Find where the given text appears and provide that cell's center as (X, Y) coordinate. 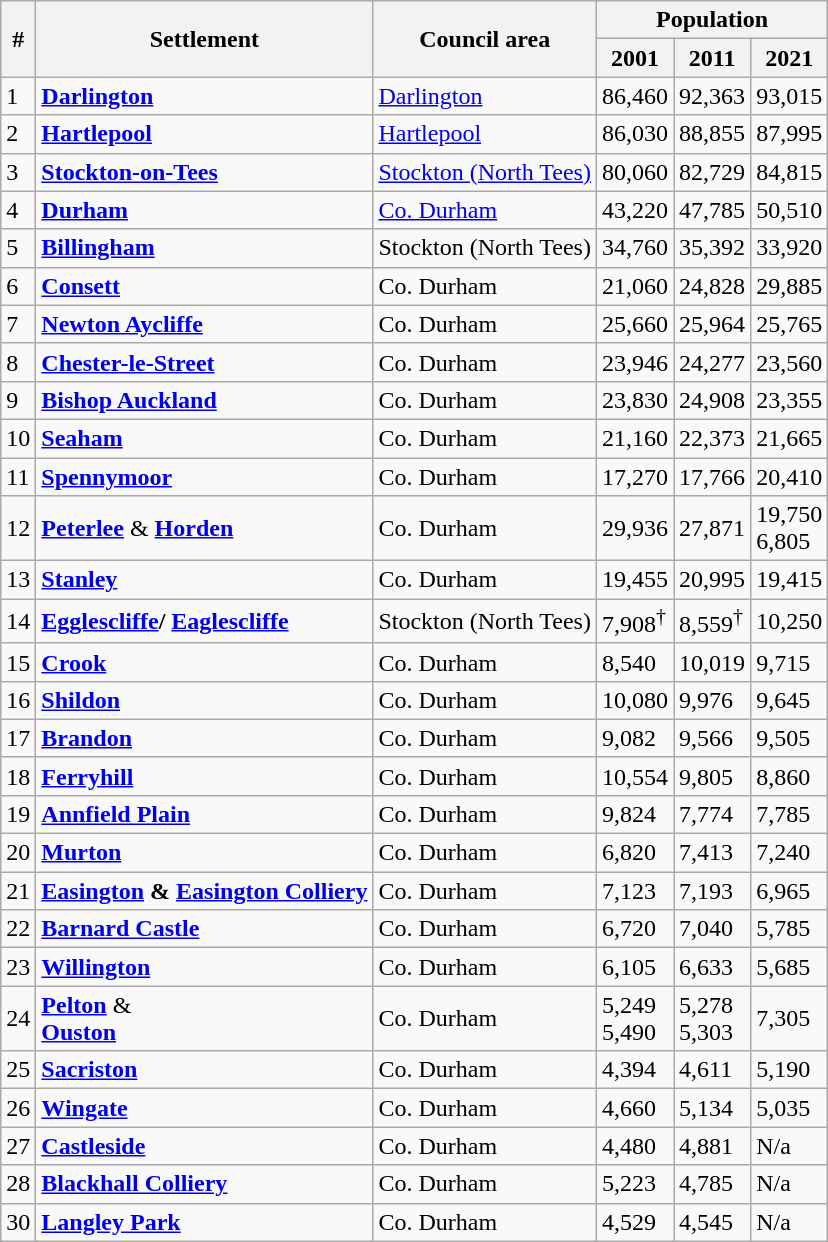
10 (18, 438)
Peterlee & Horden (204, 528)
7,240 (790, 853)
21,060 (634, 286)
34,760 (634, 248)
25,964 (712, 324)
14 (18, 622)
9,082 (634, 738)
10,554 (634, 776)
24,828 (712, 286)
7,305 (790, 1018)
24,277 (712, 362)
9,566 (712, 738)
Barnard Castle (204, 929)
6 (18, 286)
9,805 (712, 776)
7,785 (790, 814)
33,920 (790, 248)
6,633 (712, 967)
10,080 (634, 700)
Council area (485, 39)
# (18, 39)
17 (18, 738)
35,392 (712, 248)
8,540 (634, 662)
22 (18, 929)
87,995 (790, 134)
21,160 (634, 438)
Murton (204, 853)
4,611 (712, 1070)
Stockton-on-Tees (204, 172)
29,936 (634, 528)
7,040 (712, 929)
5,190 (790, 1070)
88,855 (712, 134)
Consett (204, 286)
6,105 (634, 967)
Settlement (204, 39)
Easington & Easington Colliery (204, 891)
16 (18, 700)
8,559† (712, 622)
7,908† (634, 622)
5,134 (712, 1108)
10,019 (712, 662)
Willington (204, 967)
Blackhall Colliery (204, 1184)
23,355 (790, 400)
9,976 (712, 700)
5 (18, 248)
2011 (712, 58)
2001 (634, 58)
23 (18, 967)
4,881 (712, 1146)
4,529 (634, 1222)
Castleside (204, 1146)
2021 (790, 58)
6,820 (634, 853)
9,505 (790, 738)
7,413 (712, 853)
86,460 (634, 96)
Durham (204, 210)
19,7506,805 (790, 528)
5,278 5,303 (712, 1018)
5,035 (790, 1108)
30 (18, 1222)
9,824 (634, 814)
19,415 (790, 580)
84,815 (790, 172)
8 (18, 362)
21,665 (790, 438)
19 (18, 814)
Annfield Plain (204, 814)
4,545 (712, 1222)
50,510 (790, 210)
47,785 (712, 210)
7,123 (634, 891)
86,030 (634, 134)
82,729 (712, 172)
26 (18, 1108)
Shildon (204, 700)
5,685 (790, 967)
4,785 (712, 1184)
3 (18, 172)
Pelton &Ouston (204, 1018)
Ferryhill (204, 776)
6,720 (634, 929)
23,830 (634, 400)
4,394 (634, 1070)
27,871 (712, 528)
Chester-le-Street (204, 362)
15 (18, 662)
24,908 (712, 400)
5,785 (790, 929)
28 (18, 1184)
Langley Park (204, 1222)
8,860 (790, 776)
80,060 (634, 172)
4 (18, 210)
Bishop Auckland (204, 400)
21 (18, 891)
20,410 (790, 477)
Crook (204, 662)
93,015 (790, 96)
Population (712, 20)
24 (18, 1018)
Seaham (204, 438)
29,885 (790, 286)
22,373 (712, 438)
25,660 (634, 324)
19,455 (634, 580)
92,363 (712, 96)
43,220 (634, 210)
Spennymoor (204, 477)
9,645 (790, 700)
12 (18, 528)
10,250 (790, 622)
7,774 (712, 814)
Egglescliffe/ Eaglescliffe (204, 622)
20 (18, 853)
23,946 (634, 362)
Stanley (204, 580)
Sacriston (204, 1070)
20,995 (712, 580)
17,766 (712, 477)
9,715 (790, 662)
Brandon (204, 738)
13 (18, 580)
6,965 (790, 891)
25 (18, 1070)
4,660 (634, 1108)
7 (18, 324)
9 (18, 400)
Wingate (204, 1108)
7,193 (712, 891)
18 (18, 776)
Newton Aycliffe (204, 324)
17,270 (634, 477)
2 (18, 134)
5,2495,490 (634, 1018)
1 (18, 96)
Billingham (204, 248)
5,223 (634, 1184)
4,480 (634, 1146)
25,765 (790, 324)
23,560 (790, 362)
11 (18, 477)
27 (18, 1146)
